Output the (x, y) coordinate of the center of the cell containing the given text.  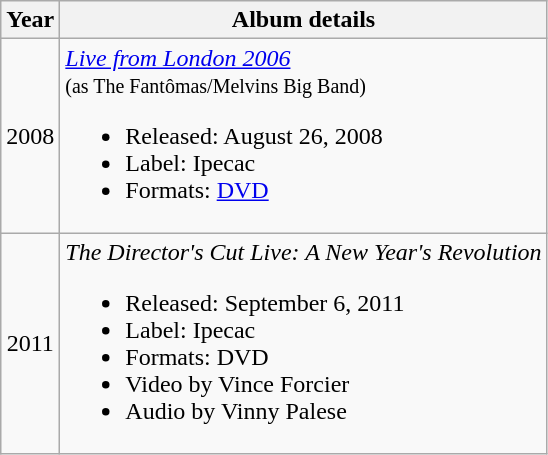
Live from London 2006(as The Fantômas/Melvins Big Band)Released: August 26, 2008Label: IpecacFormats: DVD (304, 136)
Album details (304, 20)
2011 (30, 344)
Year (30, 20)
The Director's Cut Live: A New Year's RevolutionReleased: September 6, 2011Label: IpecacFormats: DVDVideo by Vince ForcierAudio by Vinny Palese (304, 344)
2008 (30, 136)
